Capture the cell that displays the provided text and extract its (x, y) central coordinate. 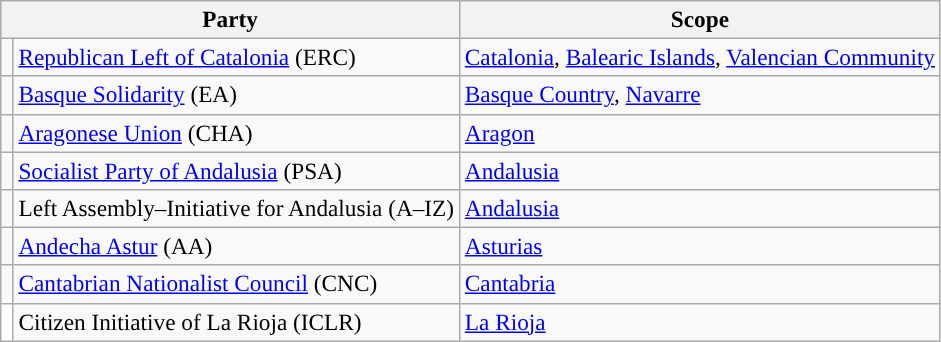
Aragonese Union (CHA) (236, 133)
Asturias (700, 246)
La Rioja (700, 322)
Republican Left of Catalonia (ERC) (236, 57)
Catalonia, Balearic Islands, Valencian Community (700, 57)
Cantabria (700, 284)
Scope (700, 19)
Basque Country, Navarre (700, 95)
Citizen Initiative of La Rioja (ICLR) (236, 322)
Aragon (700, 133)
Left Assembly–Initiative for Andalusia (A–IZ) (236, 208)
Basque Solidarity (EA) (236, 95)
Andecha Astur (AA) (236, 246)
Cantabrian Nationalist Council (CNC) (236, 284)
Party (230, 19)
Socialist Party of Andalusia (PSA) (236, 170)
